Detect which cell encompasses the target text, then output its (X, Y) center coordinate. 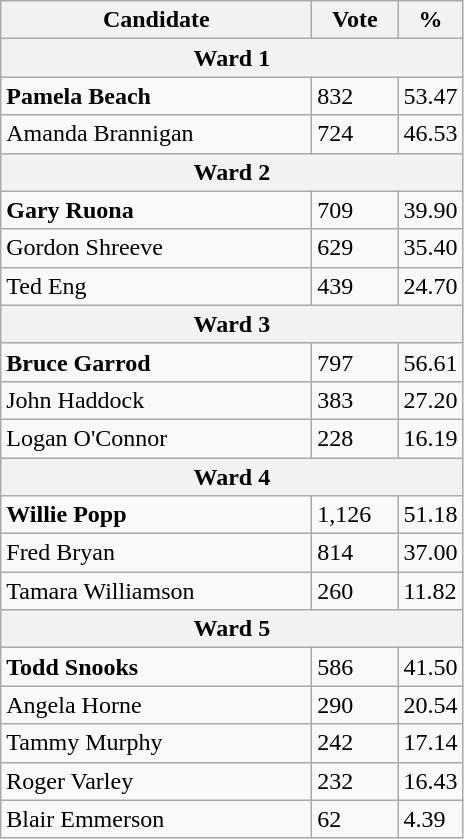
37.00 (430, 553)
Tammy Murphy (156, 743)
724 (355, 134)
Ward 2 (232, 172)
4.39 (430, 819)
814 (355, 553)
383 (355, 400)
Tamara Williamson (156, 591)
Ward 1 (232, 58)
439 (355, 286)
Vote (355, 20)
Todd Snooks (156, 667)
Ted Eng (156, 286)
Ward 5 (232, 629)
Fred Bryan (156, 553)
232 (355, 781)
Ward 3 (232, 324)
11.82 (430, 591)
24.70 (430, 286)
Gary Ruona (156, 210)
Bruce Garrod (156, 362)
41.50 (430, 667)
586 (355, 667)
Willie Popp (156, 515)
797 (355, 362)
Pamela Beach (156, 96)
1,126 (355, 515)
16.43 (430, 781)
% (430, 20)
Amanda Brannigan (156, 134)
62 (355, 819)
Roger Varley (156, 781)
51.18 (430, 515)
27.20 (430, 400)
John Haddock (156, 400)
Logan O'Connor (156, 438)
Gordon Shreeve (156, 248)
46.53 (430, 134)
Angela Horne (156, 705)
20.54 (430, 705)
39.90 (430, 210)
228 (355, 438)
290 (355, 705)
56.61 (430, 362)
629 (355, 248)
53.47 (430, 96)
16.19 (430, 438)
17.14 (430, 743)
709 (355, 210)
Ward 4 (232, 477)
242 (355, 743)
Candidate (156, 20)
260 (355, 591)
832 (355, 96)
35.40 (430, 248)
Blair Emmerson (156, 819)
